Provide the (X, Y) coordinate of the cell's center where the given text is located.  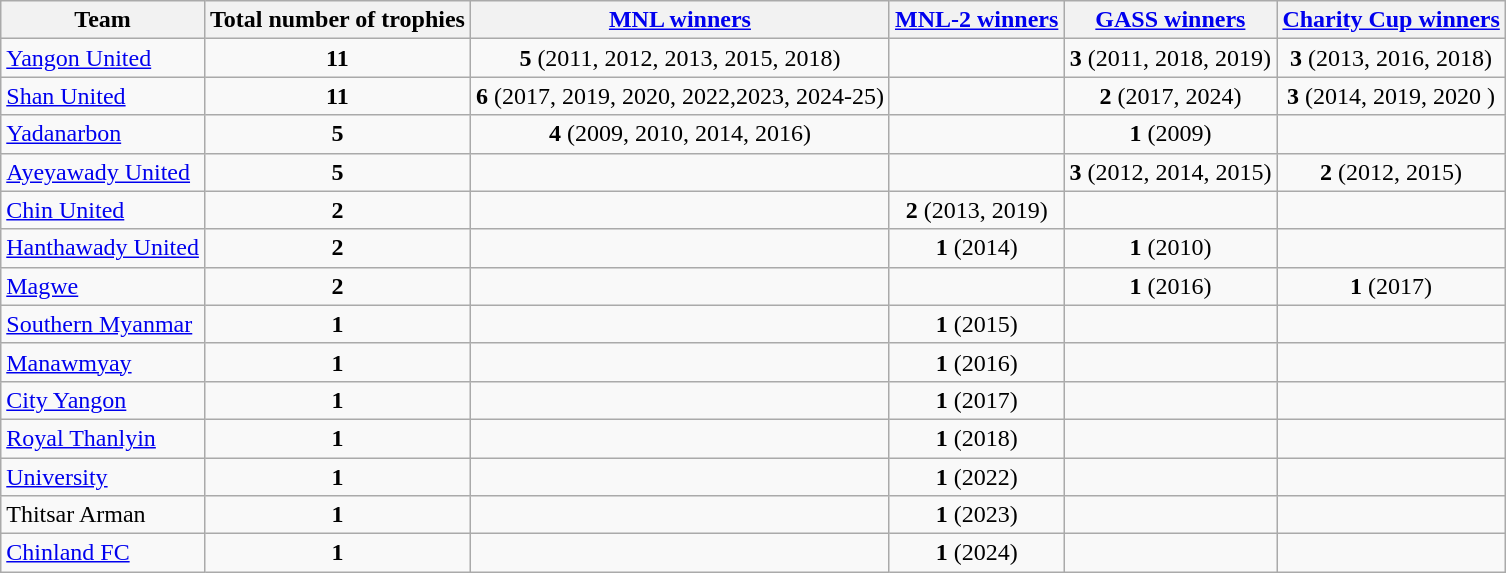
5 (2011, 2012, 2013, 2015, 2018) (680, 58)
1 (2010) (1170, 248)
6 (2017, 2019, 2020, 2022,2023, 2024-25) (680, 96)
2 (2017, 2024) (1170, 96)
1 (2009) (1170, 134)
2 (2012, 2015) (1391, 172)
Chinland FC (103, 553)
MNL winners (680, 20)
Yangon United (103, 58)
Team (103, 20)
1 (2023) (976, 515)
3 (2011, 2018, 2019) (1170, 58)
3 (2013, 2016, 2018) (1391, 58)
Yadanarbon (103, 134)
3 (2014, 2019, 2020 ) (1391, 96)
GASS winners (1170, 20)
1 (2015) (976, 324)
1 (2014) (976, 248)
Manawmyay (103, 362)
3 (2012, 2014, 2015) (1170, 172)
Total number of trophies (337, 20)
1 (2022) (976, 477)
1 (2018) (976, 438)
City Yangon (103, 400)
Shan United (103, 96)
Southern Myanmar (103, 324)
2 (2013, 2019) (976, 210)
MNL-2 winners (976, 20)
Thitsar Arman (103, 515)
Hanthawady United (103, 248)
Ayeyawady United (103, 172)
Charity Cup winners (1391, 20)
Magwe (103, 286)
University (103, 477)
4 (2009, 2010, 2014, 2016) (680, 134)
Chin United (103, 210)
1 (2024) (976, 553)
Royal Thanlyin (103, 438)
